Determine the [X, Y] coordinate at the center of the cell enclosing the given text.  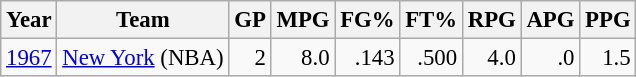
New York (NBA) [143, 58]
8.0 [303, 58]
.0 [550, 58]
GP [250, 20]
.500 [432, 58]
2 [250, 58]
FT% [432, 20]
FG% [368, 20]
.143 [368, 58]
MPG [303, 20]
PPG [608, 20]
1967 [29, 58]
1.5 [608, 58]
RPG [492, 20]
Year [29, 20]
4.0 [492, 58]
APG [550, 20]
Team [143, 20]
